Locate the cell with the specified text and output its [x, y] center coordinate. 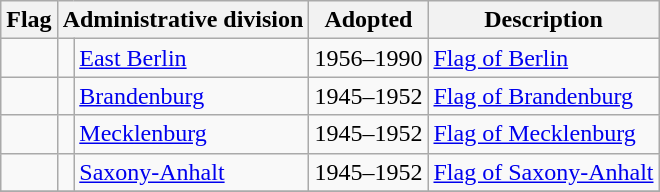
Flag [29, 20]
Adopted [368, 20]
Description [544, 20]
Mecklenburg [192, 134]
Brandenburg [192, 96]
Flag of Berlin [544, 58]
Flag of Saxony-Anhalt [544, 172]
Flag of Mecklenburg [544, 134]
Saxony-Anhalt [192, 172]
East Berlin [192, 58]
1956–1990 [368, 58]
Flag of Brandenburg [544, 96]
Administrative division [183, 20]
